Pinpoint the cell where the given text exists, returning its [X, Y] midpoint coordinate. 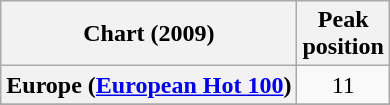
Chart (2009) [149, 34]
Peakposition [343, 34]
11 [343, 85]
Europe (European Hot 100) [149, 85]
